For the text-containing cell, return its midpoint in (x, y) coordinate format. 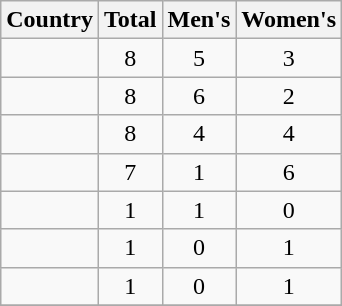
3 (289, 58)
7 (130, 172)
Men's (199, 20)
Women's (289, 20)
5 (199, 58)
Total (130, 20)
2 (289, 96)
Country (50, 20)
